Output the (X, Y) coordinate of the center of the cell containing the given text.  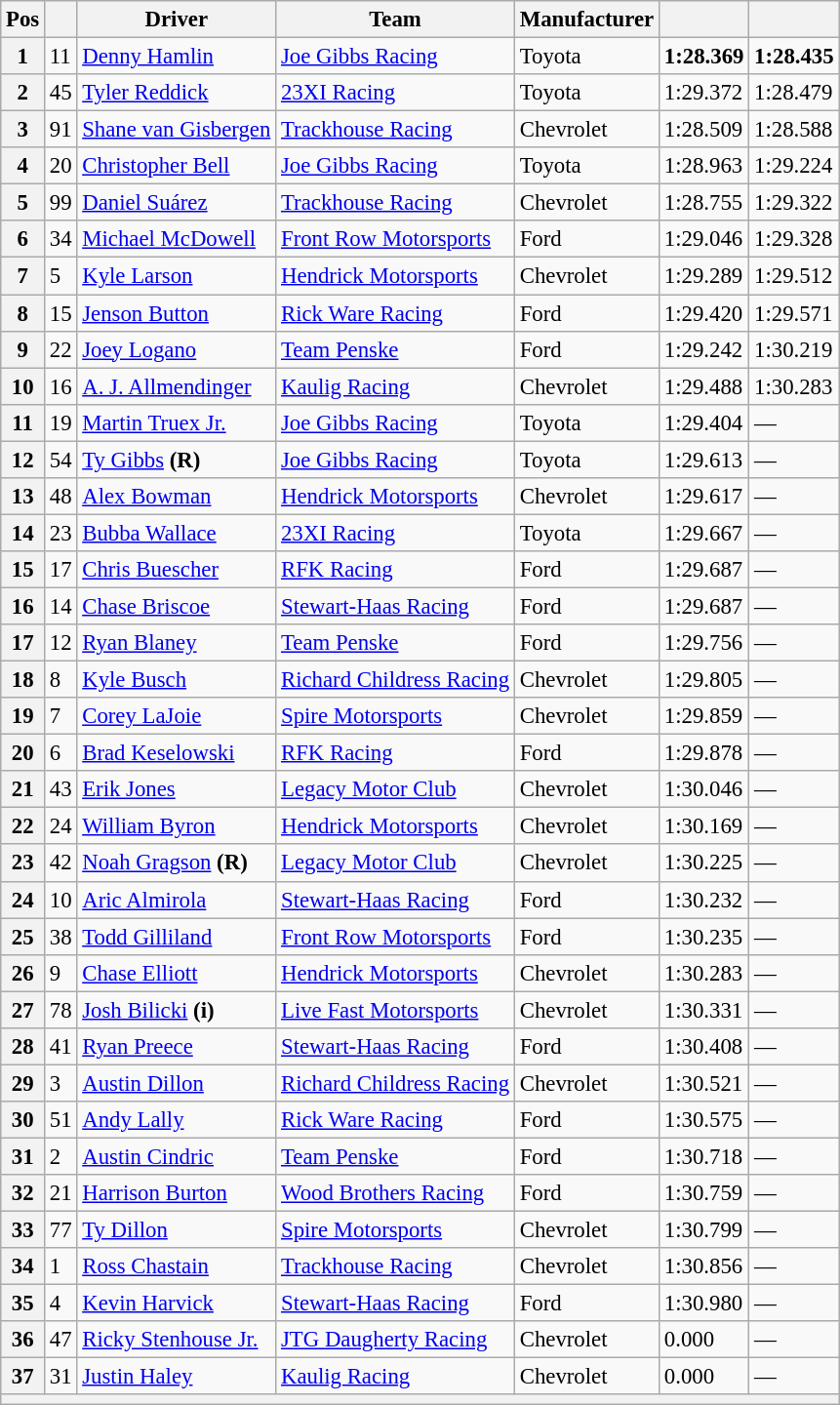
1:30.046 (703, 789)
A. J. Allmendinger (177, 386)
Driver (177, 20)
32 (23, 1193)
William Byron (177, 826)
Chris Buescher (177, 570)
33 (23, 1230)
1:29.756 (703, 643)
1:29.420 (703, 313)
JTG Daugherty Racing (396, 1340)
1:29.328 (794, 239)
77 (60, 1230)
38 (60, 937)
Aric Almirola (177, 900)
1:29.224 (794, 166)
1:29.859 (703, 716)
Kyle Larson (177, 276)
Team (396, 20)
Chase Briscoe (177, 606)
1:30.225 (703, 863)
1:29.372 (703, 93)
Alex Bowman (177, 497)
1:29.404 (703, 422)
Martin Truex Jr. (177, 422)
1:29.046 (703, 239)
1:30.521 (703, 1083)
1:30.331 (703, 1010)
Ty Dillon (177, 1230)
Jenson Button (177, 313)
43 (60, 789)
Tyler Reddick (177, 93)
Denny Hamlin (177, 57)
47 (60, 1340)
29 (23, 1083)
54 (60, 460)
Ricky Stenhouse Jr. (177, 1340)
Live Fast Motorsports (396, 1010)
1:30.408 (703, 1047)
1:29.512 (794, 276)
1:28.963 (703, 166)
Ty Gibbs (R) (177, 460)
99 (60, 203)
Josh Bilicki (i) (177, 1010)
Kyle Busch (177, 680)
Kevin Harvick (177, 1304)
30 (23, 1120)
1:30.169 (703, 826)
Erik Jones (177, 789)
1:30.759 (703, 1193)
1:29.289 (703, 276)
Ryan Preece (177, 1047)
1:29.571 (794, 313)
1:30.235 (703, 937)
41 (60, 1047)
Andy Lally (177, 1120)
51 (60, 1120)
Bubba Wallace (177, 533)
Daniel Suárez (177, 203)
1:29.322 (794, 203)
Justin Haley (177, 1377)
1:29.878 (703, 753)
1:28.435 (794, 57)
Shane van Gisbergen (177, 130)
Ross Chastain (177, 1266)
27 (23, 1010)
35 (23, 1304)
36 (23, 1340)
1:29.488 (703, 386)
25 (23, 937)
78 (60, 1010)
1:29.613 (703, 460)
1:28.509 (703, 130)
1:30.980 (703, 1304)
42 (60, 863)
26 (23, 973)
45 (60, 93)
18 (23, 680)
37 (23, 1377)
Pos (23, 20)
Austin Dillon (177, 1083)
1:30.856 (703, 1266)
Todd Gilliland (177, 937)
1:30.232 (703, 900)
91 (60, 130)
Joey Logano (177, 349)
Chase Elliott (177, 973)
1:29.242 (703, 349)
1:29.617 (703, 497)
1:30.219 (794, 349)
Noah Gragson (R) (177, 863)
Ryan Blaney (177, 643)
1:28.588 (794, 130)
48 (60, 497)
1:28.479 (794, 93)
Michael McDowell (177, 239)
Manufacturer (586, 20)
1:30.575 (703, 1120)
1:29.805 (703, 680)
1:30.718 (703, 1156)
13 (23, 497)
Corey LaJoie (177, 716)
1:28.755 (703, 203)
28 (23, 1047)
Brad Keselowski (177, 753)
Harrison Burton (177, 1193)
1:30.799 (703, 1230)
1:29.667 (703, 533)
Christopher Bell (177, 166)
Wood Brothers Racing (396, 1193)
1:28.369 (703, 57)
Austin Cindric (177, 1156)
